Find where the given text appears and provide that cell's center as [x, y] coordinate. 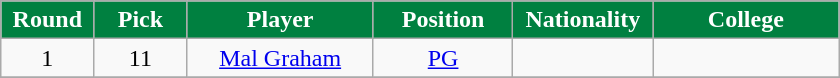
11 [140, 58]
College [746, 20]
1 [48, 58]
Nationality [583, 20]
Round [48, 20]
Player [280, 20]
Mal Graham [280, 58]
Position [443, 20]
Pick [140, 20]
PG [443, 58]
